Provide the (X, Y) coordinate of the cell's center where the given text is located.  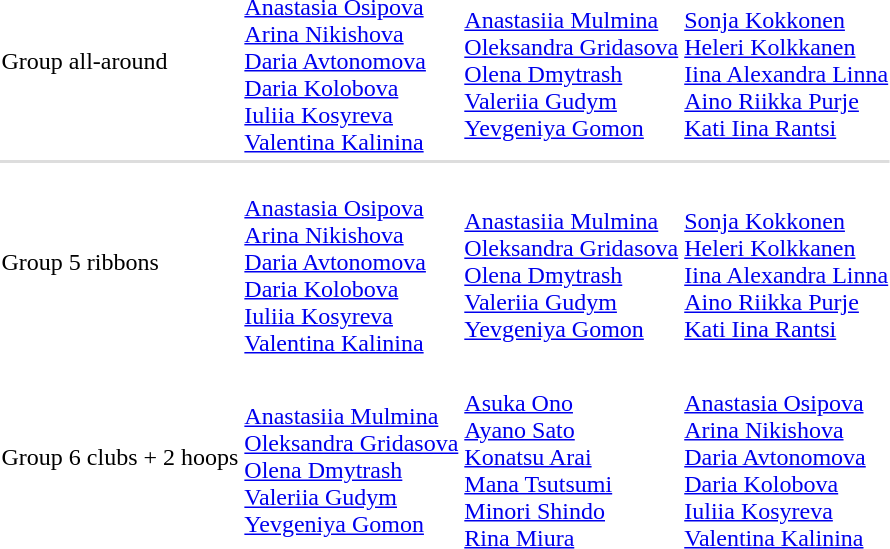
Anastasia OsipovaArina NikishovaDaria AvtonomovaDaria KolobovaIuliia KosyrevaValentina Kalinina (352, 262)
Group 5 ribbons (120, 262)
Sonja KokkonenHeleri KolkkanenIina Alexandra LinnaAino Riikka PurjeKati Iina Rantsi (786, 262)
Anastasiia MulminaOleksandra GridasovaOlena DmytrashValeriia GudymYevgeniya Gomon (572, 262)
